Output the (X, Y) coordinate of the center of the cell containing the given text.  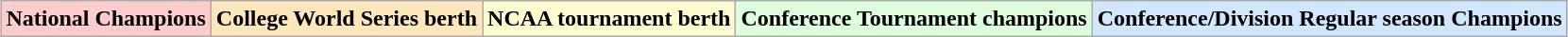
Conference Tournament champions (914, 19)
NCAA tournament berth (609, 19)
College World Series berth (346, 19)
National Champions (106, 19)
Conference/Division Regular season Champions (1330, 19)
